Identify which cell holds the provided text, then report its (X, Y) central coordinate. 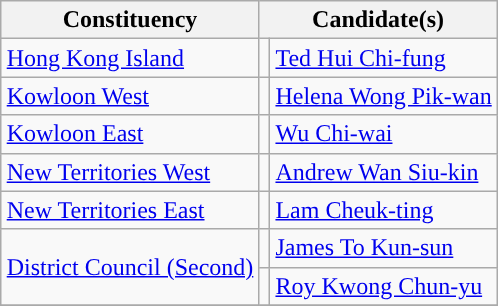
Wu Chi-wai (384, 134)
Hong Kong Island (130, 58)
Lam Cheuk-ting (384, 210)
Kowloon East (130, 134)
Helena Wong Pik-wan (384, 96)
Andrew Wan Siu-kin (384, 172)
New Territories East (130, 210)
District Council (Second) (130, 267)
New Territories West (130, 172)
James To Kun-sun (384, 248)
Candidate(s) (378, 20)
Roy Kwong Chun-yu (384, 286)
Ted Hui Chi-fung (384, 58)
Kowloon West (130, 96)
Constituency (130, 20)
